Determine the [X, Y] coordinate at the center of the cell enclosing the given text.  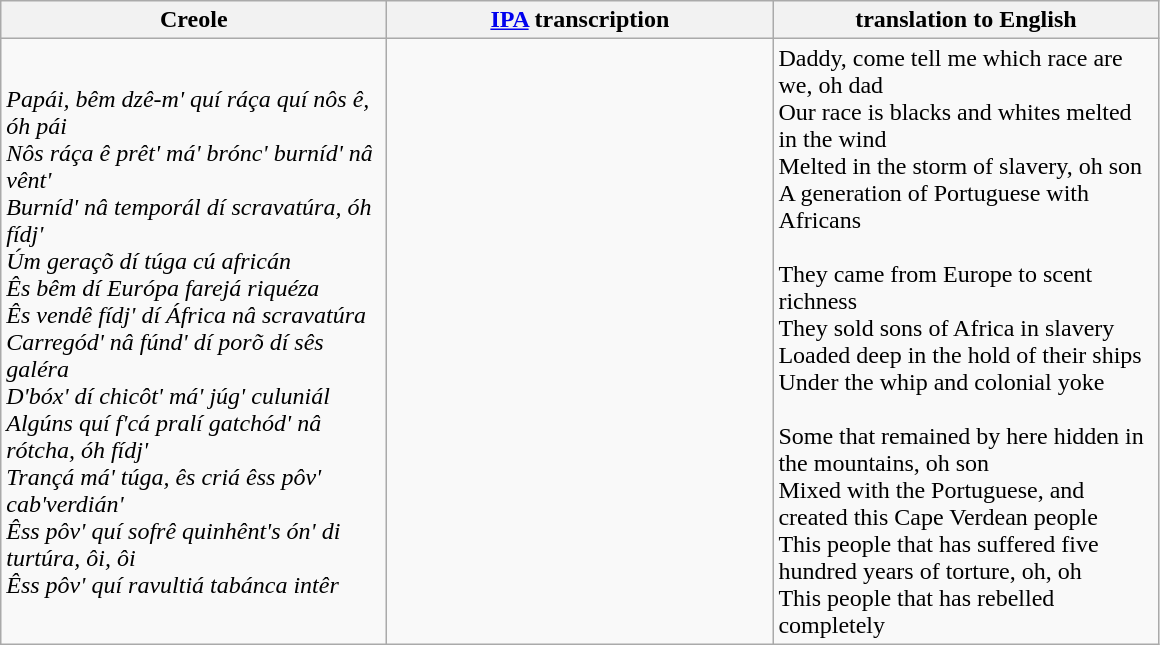
translation to English [966, 20]
IPA transcription [580, 20]
Creole [194, 20]
